Identify which cell holds the provided text, then report its [x, y] central coordinate. 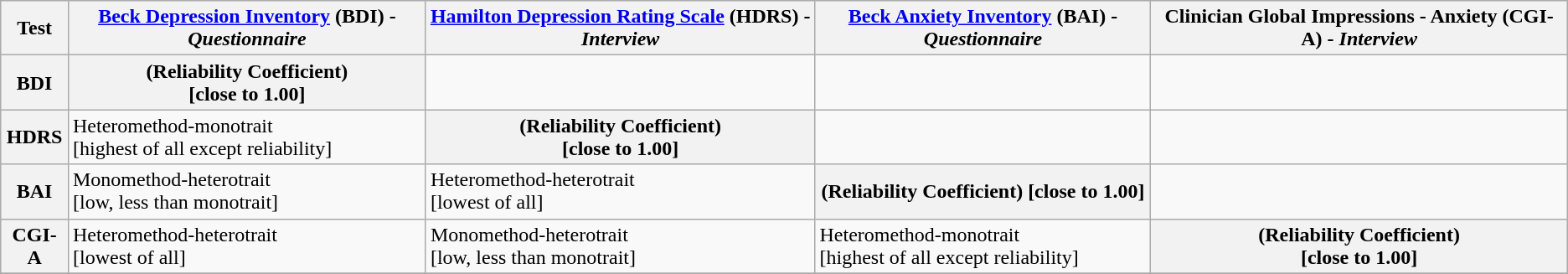
Hamilton Depression Rating Scale (HDRS) - Interview [620, 28]
(Reliability Coefficient) [close to 1.00] [983, 191]
CGI-A [35, 246]
Beck Depression Inventory (BDI) - Questionnaire [246, 28]
BAI [35, 191]
Clinician Global Impressions - Anxiety (CGI-A) - Interview [1359, 28]
HDRS [35, 137]
Beck Anxiety Inventory (BAI) - Questionnaire [983, 28]
Test [35, 28]
BDI [35, 82]
